Find where the given text appears and provide that cell's center as (X, Y) coordinate. 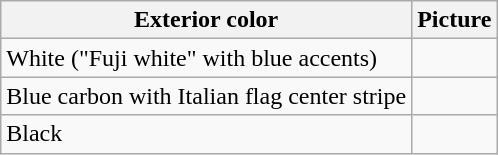
White ("Fuji white" with blue accents) (206, 58)
Black (206, 134)
Blue carbon with Italian flag center stripe (206, 96)
Exterior color (206, 20)
Picture (454, 20)
